Find where the given text appears and provide that cell's center as [x, y] coordinate. 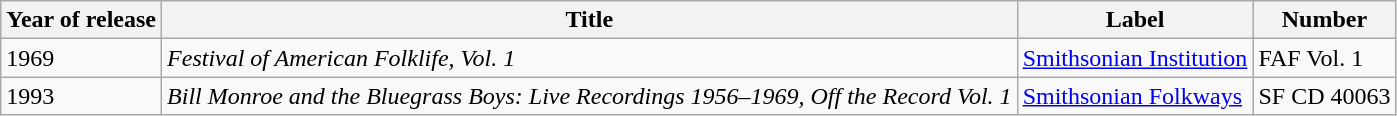
Smithsonian Folkways [1135, 96]
SF CD 40063 [1324, 96]
Festival of American Folklife, Vol. 1 [590, 58]
1993 [82, 96]
Label [1135, 20]
Number [1324, 20]
Year of release [82, 20]
FAF Vol. 1 [1324, 58]
Bill Monroe and the Bluegrass Boys: Live Recordings 1956–1969, Off the Record Vol. 1 [590, 96]
Title [590, 20]
1969 [82, 58]
Smithsonian Institution [1135, 58]
